Identify which cell holds the provided text, then report its [x, y] central coordinate. 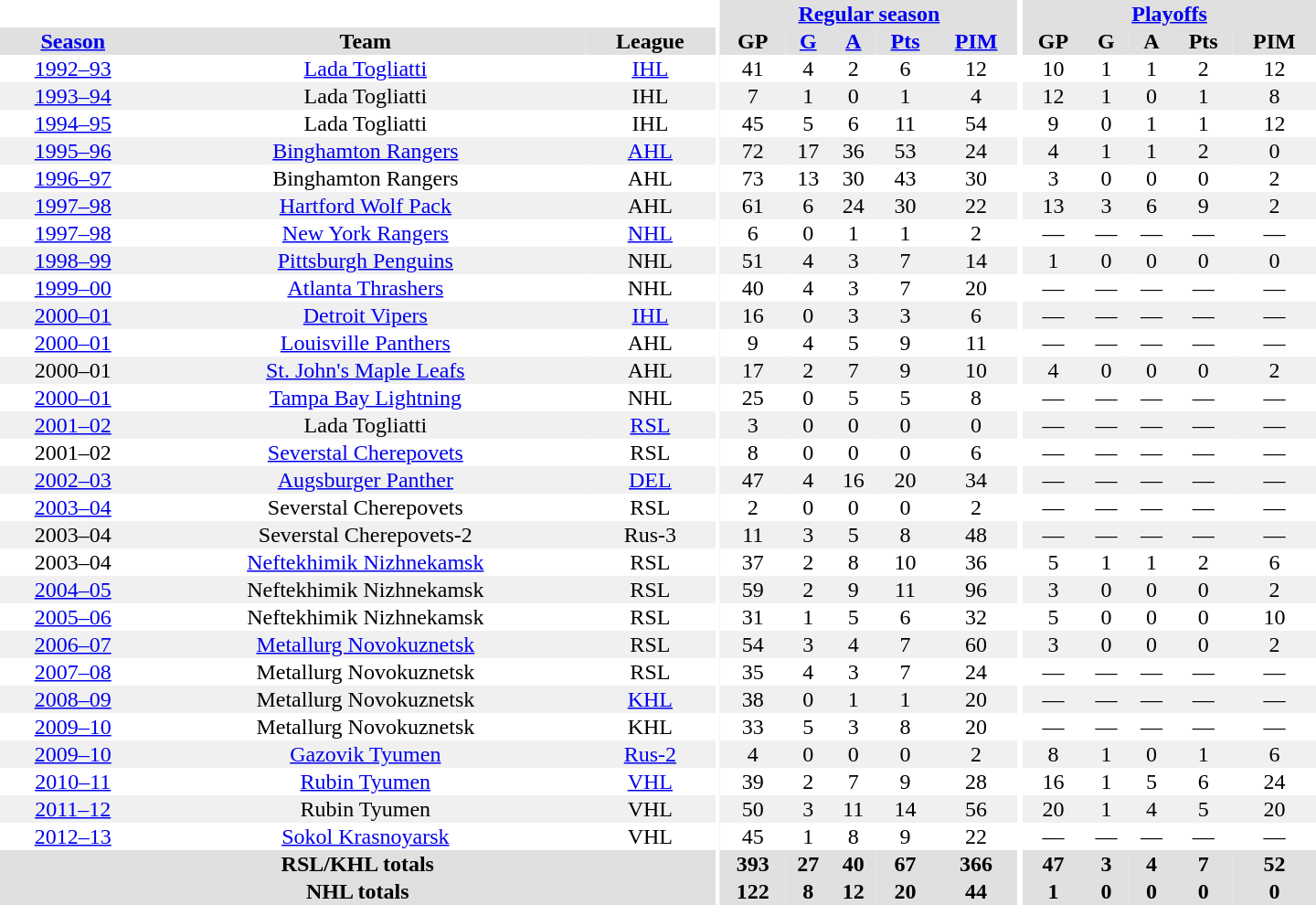
366 [976, 864]
25 [753, 398]
Rus-3 [650, 535]
72 [753, 151]
Pittsburgh Penguins [366, 261]
1993–94 [73, 96]
33 [753, 727]
122 [753, 891]
New York Rangers [366, 233]
1995–96 [73, 151]
73 [753, 178]
27 [808, 864]
67 [905, 864]
Atlanta Thrashers [366, 288]
393 [753, 864]
1996–97 [73, 178]
NHL totals [358, 891]
2011–12 [73, 809]
52 [1274, 864]
31 [753, 617]
1998–99 [73, 261]
Severstal Cherepovets-2 [366, 535]
2006–07 [73, 644]
DEL [650, 480]
St. John's Maple Leafs [366, 370]
2007–08 [73, 672]
60 [976, 644]
38 [753, 699]
1994–95 [73, 123]
39 [753, 782]
Hartford Wolf Pack [366, 206]
Regular season [869, 14]
2004–05 [73, 590]
1992–93 [73, 69]
Tampa Bay Lightning [366, 398]
RSL/KHL totals [358, 864]
35 [753, 672]
Team [366, 41]
Sokol Krasnoyarsk [366, 836]
61 [753, 206]
32 [976, 617]
Rus-2 [650, 754]
2002–03 [73, 480]
2008–09 [73, 699]
96 [976, 590]
Detroit Vipers [366, 315]
44 [976, 891]
League [650, 41]
59 [753, 590]
2010–11 [73, 782]
41 [753, 69]
2012–13 [73, 836]
34 [976, 480]
Season [73, 41]
Louisville Panthers [366, 343]
48 [976, 535]
2005–06 [73, 617]
28 [976, 782]
56 [976, 809]
1999–00 [73, 288]
Gazovik Tyumen [366, 754]
50 [753, 809]
43 [905, 178]
Augsburger Panther [366, 480]
51 [753, 261]
37 [753, 562]
53 [905, 151]
Playoffs [1170, 14]
